Scan for the cell matching the given text and deliver its [X, Y] coordinate at center. 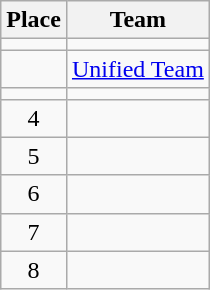
Place [34, 20]
4 [34, 118]
8 [34, 270]
7 [34, 232]
5 [34, 156]
Team [138, 20]
Unified Team [138, 69]
6 [34, 194]
